Find where the given text appears and provide that cell's center as [X, Y] coordinate. 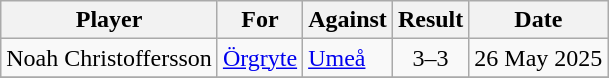
Date [538, 20]
Noah Christoffersson [110, 58]
For [260, 20]
3–3 [430, 58]
Result [430, 20]
Umeå [348, 58]
26 May 2025 [538, 58]
Against [348, 20]
Örgryte [260, 58]
Player [110, 20]
